From the cell containing the given text, extract its center point as [x, y] coordinate. 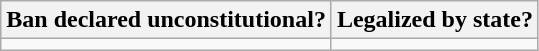
Ban declared unconstitutional? [166, 20]
Legalized by state? [434, 20]
